Identify which cell holds the provided text, then report its (X, Y) central coordinate. 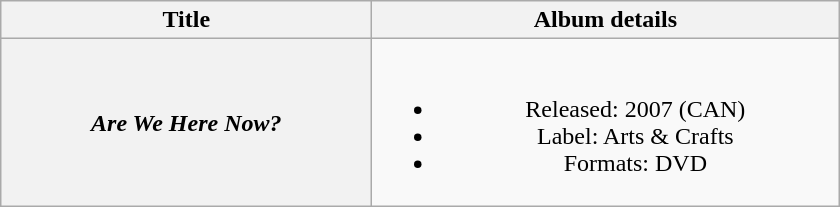
Album details (606, 20)
Released: 2007 (CAN)Label: Arts & CraftsFormats: DVD (606, 122)
Are We Here Now? (186, 122)
Title (186, 20)
